Provide the (x, y) coordinate of the cell's center where the given text is located.  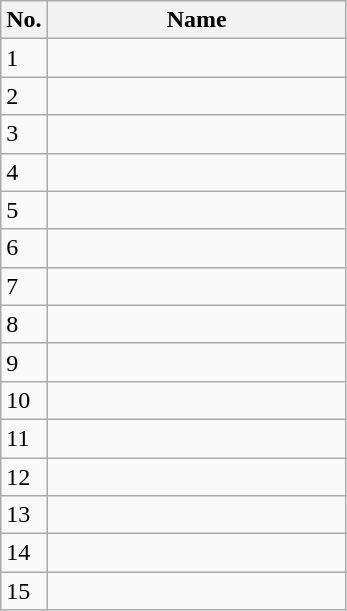
15 (24, 591)
13 (24, 515)
3 (24, 134)
12 (24, 477)
No. (24, 20)
Name (196, 20)
2 (24, 96)
7 (24, 286)
8 (24, 324)
11 (24, 438)
6 (24, 248)
4 (24, 172)
14 (24, 553)
5 (24, 210)
9 (24, 362)
10 (24, 400)
1 (24, 58)
